For the text-containing cell, return its midpoint in [X, Y] coordinate format. 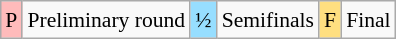
P [11, 20]
Final [368, 20]
Preliminary round [106, 20]
½ [203, 20]
F [330, 20]
Semifinals [268, 20]
